Scan for the cell matching the given text and deliver its [x, y] coordinate at center. 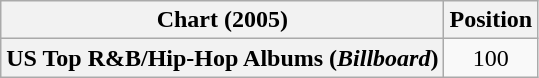
100 [491, 58]
Chart (2005) [222, 20]
US Top R&B/Hip-Hop Albums (Billboard) [222, 58]
Position [491, 20]
